Determine the [x, y] coordinate at the center of the cell enclosing the given text.  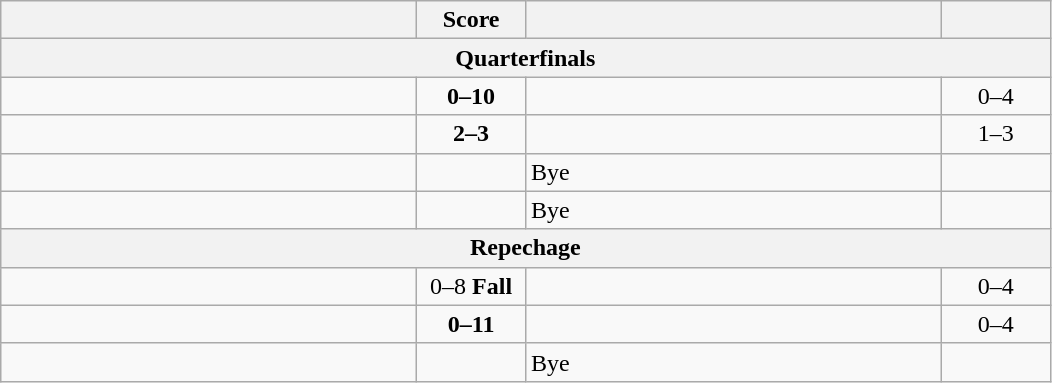
2–3 [472, 134]
0–10 [472, 96]
Repechage [526, 248]
Quarterfinals [526, 58]
0–8 Fall [472, 286]
0–11 [472, 324]
1–3 [996, 134]
Score [472, 20]
